Return (x, y) of the center of cell containing provided text 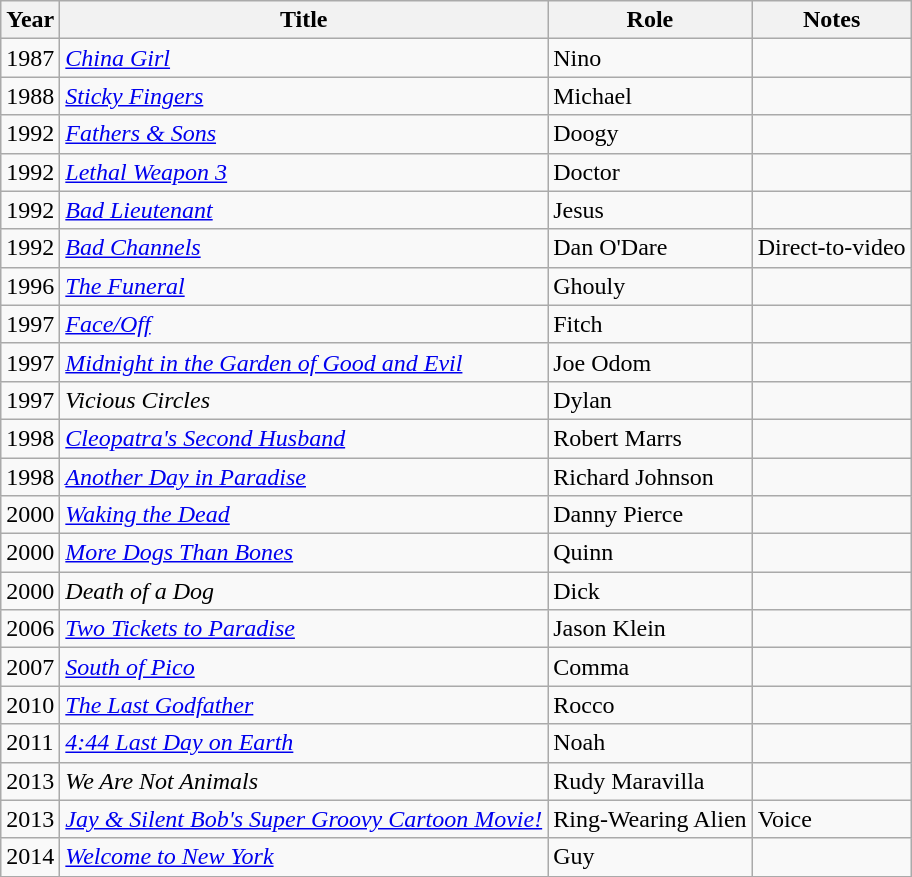
Ring-Wearing Alien (650, 819)
Sticky Fingers (304, 96)
The Funeral (304, 286)
Ghouly (650, 286)
Robert Marrs (650, 438)
Fitch (650, 324)
Michael (650, 96)
1996 (30, 286)
China Girl (304, 58)
The Last Godfather (304, 705)
Notes (832, 20)
Noah (650, 743)
Rocco (650, 705)
Dylan (650, 400)
Voice (832, 819)
Role (650, 20)
2006 (30, 629)
Doctor (650, 172)
Another Day in Paradise (304, 477)
Face/Off (304, 324)
South of Pico (304, 667)
Direct-to-video (832, 248)
Waking the Dead (304, 515)
Dick (650, 591)
Joe Odom (650, 362)
Rudy Maravilla (650, 781)
2007 (30, 667)
Danny Pierce (650, 515)
Jesus (650, 210)
Comma (650, 667)
Title (304, 20)
4:44 Last Day on Earth (304, 743)
Fathers & Sons (304, 134)
More Dogs Than Bones (304, 553)
2011 (30, 743)
Nino (650, 58)
We Are Not Animals (304, 781)
Welcome to New York (304, 857)
Jason Klein (650, 629)
Dan O'Dare (650, 248)
Cleopatra's Second Husband (304, 438)
Bad Lieutenant (304, 210)
Year (30, 20)
Midnight in the Garden of Good and Evil (304, 362)
2010 (30, 705)
Doogy (650, 134)
Richard Johnson (650, 477)
1987 (30, 58)
Lethal Weapon 3 (304, 172)
Quinn (650, 553)
Two Tickets to Paradise (304, 629)
Death of a Dog (304, 591)
Guy (650, 857)
Jay & Silent Bob's Super Groovy Cartoon Movie! (304, 819)
Bad Channels (304, 248)
1988 (30, 96)
2014 (30, 857)
Vicious Circles (304, 400)
